Capture the cell that displays the provided text and extract its [x, y] central coordinate. 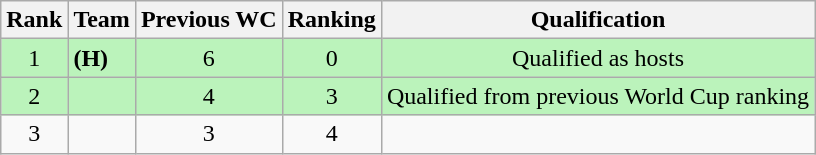
Rank [34, 20]
0 [332, 58]
Qualified as hosts [598, 58]
1 [34, 58]
Qualification [598, 20]
2 [34, 96]
Previous WC [208, 20]
(H) [102, 58]
Team [102, 20]
6 [208, 58]
Qualified from previous World Cup ranking [598, 96]
Ranking [332, 20]
